Determine the [x, y] coordinate at the center of the cell enclosing the given text.  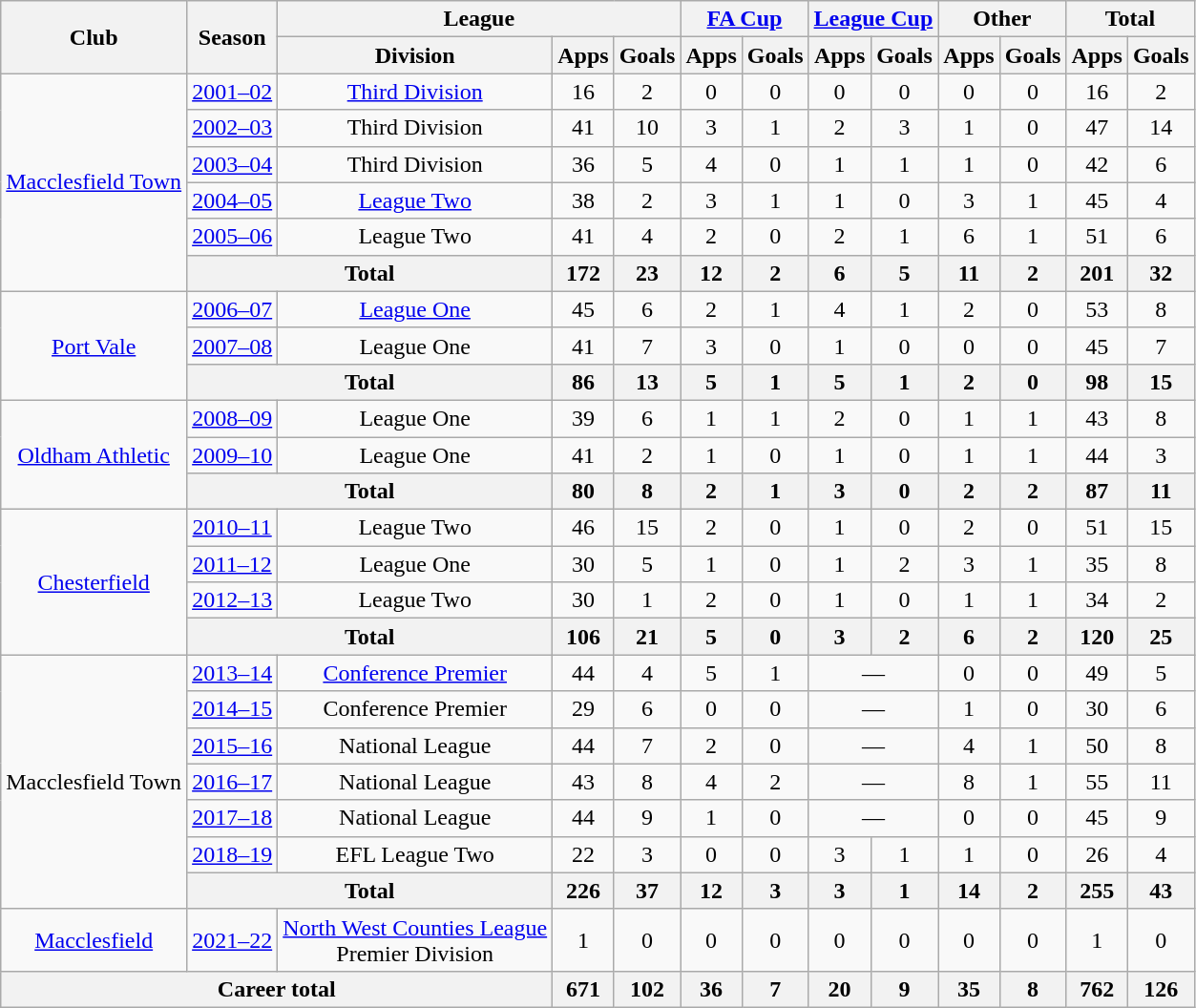
47 [1097, 128]
22 [583, 854]
102 [647, 989]
34 [1097, 600]
226 [583, 891]
2010–11 [233, 528]
46 [583, 528]
26 [1097, 854]
2018–19 [233, 854]
671 [583, 989]
42 [1097, 164]
32 [1161, 273]
2015–16 [233, 745]
10 [647, 128]
21 [647, 637]
2004–05 [233, 200]
53 [1097, 309]
86 [583, 382]
Season [233, 37]
255 [1097, 891]
25 [1161, 637]
120 [1097, 637]
Oldham Athletic [94, 454]
172 [583, 273]
80 [583, 492]
201 [1097, 273]
20 [840, 989]
2006–07 [233, 309]
2001–02 [233, 92]
2012–13 [233, 600]
EFL League Two [415, 854]
2021–22 [233, 939]
Career total [277, 989]
2005–06 [233, 237]
Other [1002, 19]
League Cup [873, 19]
762 [1097, 989]
2011–12 [233, 564]
Chesterfield [94, 582]
39 [583, 418]
38 [583, 200]
Division [415, 55]
29 [583, 709]
Port Vale [94, 346]
Club [94, 37]
37 [647, 891]
2002–03 [233, 128]
55 [1097, 782]
98 [1097, 382]
49 [1097, 673]
87 [1097, 492]
13 [647, 382]
2016–17 [233, 782]
North West Counties LeaguePremier Division [415, 939]
League [479, 19]
126 [1161, 989]
2014–15 [233, 709]
2007–08 [233, 346]
2008–09 [233, 418]
2013–14 [233, 673]
50 [1097, 745]
2003–04 [233, 164]
106 [583, 637]
Macclesfield [94, 939]
2017–18 [233, 818]
23 [647, 273]
FA Cup [745, 19]
2009–10 [233, 455]
